Return (X, Y) of the center of cell containing provided text 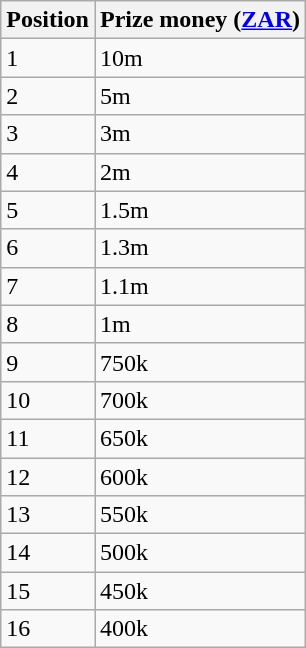
16 (48, 629)
700k (200, 400)
4 (48, 172)
3m (200, 134)
500k (200, 553)
1 (48, 58)
2 (48, 96)
650k (200, 438)
14 (48, 553)
9 (48, 362)
13 (48, 515)
6 (48, 248)
1m (200, 324)
550k (200, 515)
1.5m (200, 210)
8 (48, 324)
7 (48, 286)
450k (200, 591)
600k (200, 477)
10 (48, 400)
12 (48, 477)
3 (48, 134)
5m (200, 96)
5 (48, 210)
Prize money (ZAR) (200, 20)
15 (48, 591)
400k (200, 629)
1.3m (200, 248)
11 (48, 438)
750k (200, 362)
1.1m (200, 286)
10m (200, 58)
2m (200, 172)
Position (48, 20)
